Output the (x, y) coordinate of the center of the cell containing the given text.  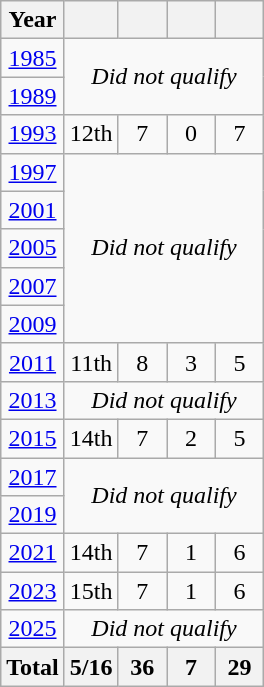
2023 (33, 591)
12th (91, 134)
2013 (33, 400)
15th (91, 591)
1993 (33, 134)
2017 (33, 477)
36 (142, 667)
8 (142, 362)
Year (33, 20)
2009 (33, 324)
2007 (33, 286)
1989 (33, 96)
0 (192, 134)
Total (33, 667)
2 (192, 438)
5/16 (91, 667)
1985 (33, 58)
2015 (33, 438)
2011 (33, 362)
1997 (33, 172)
2021 (33, 553)
11th (91, 362)
2019 (33, 515)
2025 (33, 629)
29 (240, 667)
2001 (33, 210)
3 (192, 362)
2005 (33, 248)
